Locate the cell with the specified text and output its [X, Y] center coordinate. 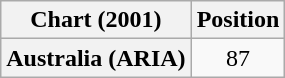
Australia (ARIA) [96, 58]
Chart (2001) [96, 20]
Position [238, 20]
87 [238, 58]
